Extract the (X, Y) coordinate from the center of the cell holding the provided text.  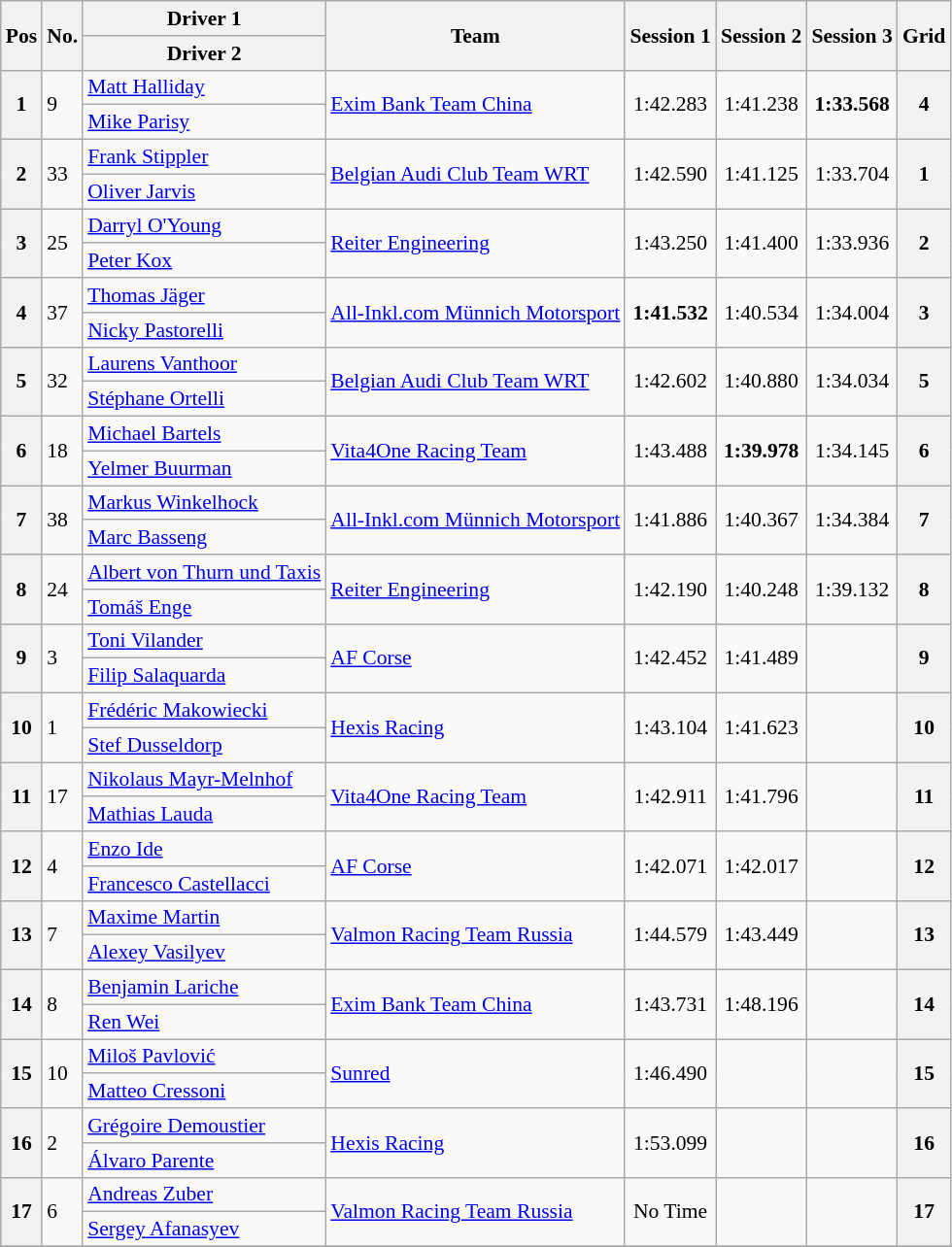
Álvaro Parente (204, 1161)
33 (62, 175)
Grid (925, 35)
1:41.532 (670, 313)
1:41.238 (762, 105)
Laurens Vanthoor (204, 364)
18 (62, 451)
1:43.104 (670, 728)
Grégoire Demoustier (204, 1126)
Frédéric Makowiecki (204, 711)
Mathias Lauda (204, 815)
Session 1 (670, 35)
Miloš Pavlović (204, 1057)
1:42.911 (670, 796)
1:41.125 (762, 175)
1:34.004 (852, 313)
1:34.384 (852, 521)
38 (62, 521)
1:33.936 (852, 243)
Stef Dusseldorp (204, 745)
1:34.034 (852, 381)
Tomáš Enge (204, 607)
1:41.886 (670, 521)
1:42.452 (670, 658)
Driver 2 (204, 53)
Sunred (475, 1074)
25 (62, 243)
1:43.250 (670, 243)
Filip Salaquarda (204, 676)
37 (62, 313)
Marc Basseng (204, 538)
Albert von Thurn und Taxis (204, 572)
Mike Parisy (204, 122)
1:43.449 (762, 934)
24 (62, 589)
1:42.190 (670, 589)
1:34.145 (852, 451)
Sergey Afanasyev (204, 1230)
Enzo Ide (204, 849)
Nikolaus Mayr-Melnhof (204, 780)
Matteo Cressoni (204, 1092)
Thomas Jäger (204, 295)
1:33.704 (852, 175)
Benjamin Lariche (204, 988)
Nicky Pastorelli (204, 330)
1:40.367 (762, 521)
Francesco Castellacci (204, 884)
Maxime Martin (204, 918)
Peter Kox (204, 261)
1:40.248 (762, 589)
Andreas Zuber (204, 1195)
Markus Winkelhock (204, 503)
1:41.400 (762, 243)
1:42.590 (670, 175)
1:44.579 (670, 934)
No. (62, 35)
1:40.880 (762, 381)
1:40.534 (762, 313)
1:39.132 (852, 589)
Team (475, 35)
Oliver Jarvis (204, 191)
Session 2 (762, 35)
1:41.623 (762, 728)
1:39.978 (762, 451)
Frank Stippler (204, 157)
Alexey Vasilyev (204, 953)
1:48.196 (762, 1004)
Driver 1 (204, 18)
1:53.099 (670, 1142)
1:41.796 (762, 796)
32 (62, 381)
Session 3 (852, 35)
1:42.283 (670, 105)
1:42.071 (670, 866)
1:41.489 (762, 658)
Pos (21, 35)
No Time (670, 1212)
1:46.490 (670, 1074)
1:43.731 (670, 1004)
1:42.017 (762, 866)
Darryl O'Young (204, 226)
1:33.568 (852, 105)
Matt Halliday (204, 87)
Ren Wei (204, 1022)
Toni Vilander (204, 641)
Yelmer Buurman (204, 468)
1:43.488 (670, 451)
Stéphane Ortelli (204, 399)
Michael Bartels (204, 434)
1:42.602 (670, 381)
